Return the [x, y] coordinate for the center point of the cell that contains the specified text.  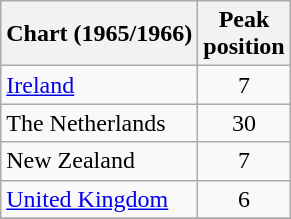
Chart (1965/1966) [100, 34]
Ireland [100, 85]
Peakposition [244, 34]
The Netherlands [100, 123]
30 [244, 123]
6 [244, 199]
New Zealand [100, 161]
United Kingdom [100, 199]
